Scan for the cell matching the given text and deliver its (x, y) coordinate at center. 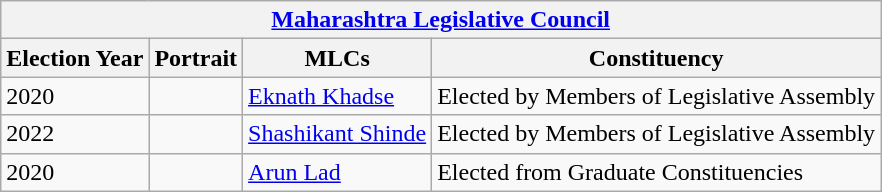
2022 (75, 134)
Election Year (75, 58)
Eknath Khadse (338, 96)
Maharashtra Legislative Council (441, 20)
Shashikant Shinde (338, 134)
MLCs (338, 58)
Elected from Graduate Constituencies (656, 172)
Arun Lad (338, 172)
Portrait (196, 58)
Constituency (656, 58)
